Scan for the cell matching the given text and deliver its (X, Y) coordinate at center. 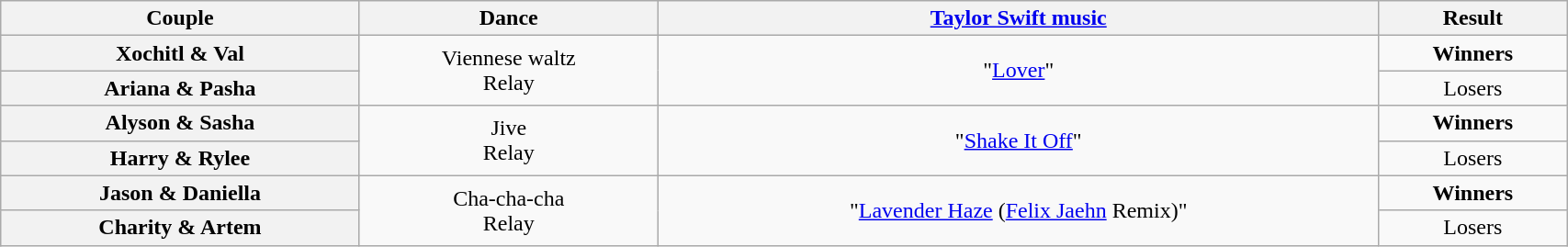
JiveRelay (509, 140)
Harry & Rylee (180, 158)
Charity & Artem (180, 228)
Xochitl & Val (180, 53)
"Lavender Haze (Felix Jaehn Remix)" (1018, 210)
Taylor Swift music (1018, 18)
Alyson & Sasha (180, 123)
Result (1473, 18)
Viennese waltzRelay (509, 71)
Ariana & Pasha (180, 88)
Cha-cha-chaRelay (509, 210)
Jason & Daniella (180, 193)
Couple (180, 18)
Dance (509, 18)
"Shake It Off" (1018, 140)
"Lover" (1018, 71)
